Extract the (X, Y) coordinate from the center of the cell holding the provided text.  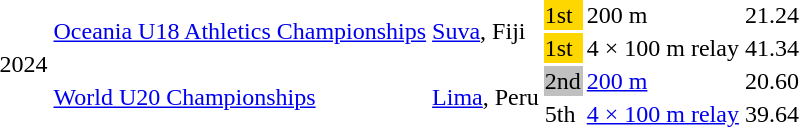
4 × 100 m relay (662, 48)
2nd (562, 81)
Suva, Fiji (486, 32)
Oceania U18 Athletics Championships (240, 32)
